Determine the (x, y) coordinate at the center of the cell enclosing the given text.  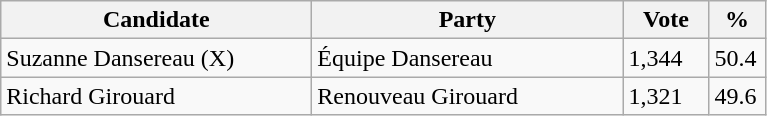
Richard Girouard (156, 96)
49.6 (737, 96)
50.4 (737, 58)
1,344 (666, 58)
Suzanne Dansereau (X) (156, 58)
Candidate (156, 20)
Vote (666, 20)
Party (468, 20)
1,321 (666, 96)
Équipe Dansereau (468, 58)
% (737, 20)
Renouveau Girouard (468, 96)
